Locate the cell with the specified text and output its [X, Y] center coordinate. 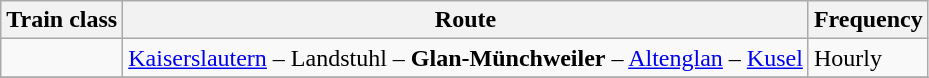
Route [466, 20]
Train class [62, 20]
Kaiserslautern – Landstuhl – Glan-Münchweiler – Altenglan – Kusel [466, 58]
Frequency [868, 20]
Hourly [868, 58]
